Locate the cell with the specified text and output its [X, Y] center coordinate. 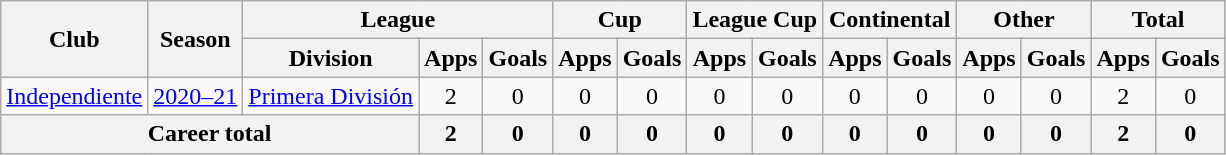
Season [196, 39]
Independiente [74, 96]
Club [74, 39]
2020–21 [196, 96]
League [398, 20]
Other [1024, 20]
Division [331, 58]
Total [1158, 20]
Primera División [331, 96]
Career total [210, 134]
Continental [890, 20]
Cup [620, 20]
League Cup [755, 20]
